Find where the given text appears and provide that cell's center as (x, y) coordinate. 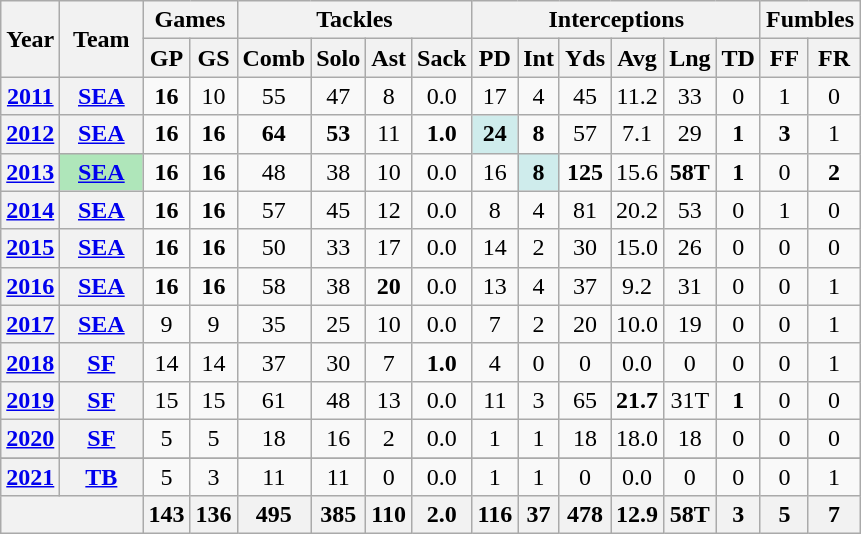
2015 (30, 248)
50 (274, 248)
61 (274, 400)
Lng (690, 58)
2018 (30, 362)
2011 (30, 96)
GS (214, 58)
12.9 (638, 515)
7.1 (638, 134)
64 (274, 134)
478 (584, 515)
47 (338, 96)
2019 (30, 400)
Ast (389, 58)
25 (338, 324)
Int (539, 58)
31 (690, 286)
29 (690, 134)
15.6 (638, 172)
Yds (584, 58)
20.2 (638, 210)
19 (690, 324)
2020 (30, 438)
FR (834, 58)
58 (274, 286)
9.2 (638, 286)
110 (389, 515)
81 (584, 210)
Interceptions (616, 20)
31T (690, 400)
2021 (30, 477)
136 (214, 515)
116 (495, 515)
18.0 (638, 438)
143 (166, 515)
Games (190, 20)
12 (389, 210)
TB (102, 477)
GP (166, 58)
125 (584, 172)
15.0 (638, 248)
26 (690, 248)
2012 (30, 134)
65 (584, 400)
2016 (30, 286)
2017 (30, 324)
PD (495, 58)
TD (738, 58)
Tackles (354, 20)
11.2 (638, 96)
Year (30, 39)
Solo (338, 58)
35 (274, 324)
2014 (30, 210)
Avg (638, 58)
FF (784, 58)
Sack (442, 58)
385 (338, 515)
2.0 (442, 515)
24 (495, 134)
Comb (274, 58)
495 (274, 515)
21.7 (638, 400)
Team (102, 39)
Fumbles (810, 20)
10.0 (638, 324)
55 (274, 96)
2013 (30, 172)
